Identify which cell holds the provided text, then report its (X, Y) central coordinate. 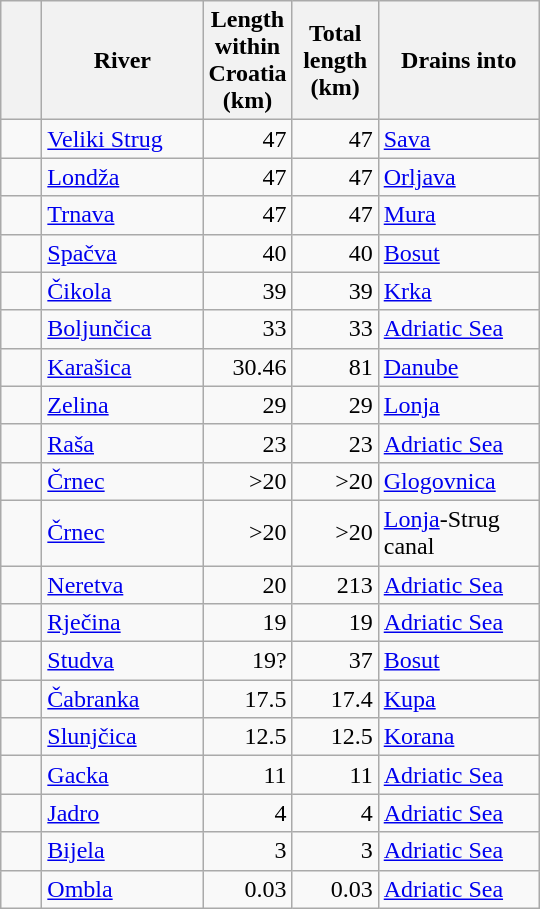
17.5 (248, 699)
Raša (122, 443)
213 (335, 585)
81 (335, 367)
Orljava (458, 177)
Lonja (458, 405)
Čikola (122, 291)
Sava (458, 139)
20 (248, 585)
Korana (458, 737)
17.4 (335, 699)
Drains into (458, 60)
Boljunčica (122, 329)
Lonja-Strug canal (458, 532)
Rječina (122, 623)
Glogovnica (458, 481)
Slunjčica (122, 737)
19? (248, 661)
Trnava (122, 215)
Londža (122, 177)
River (122, 60)
30.46 (248, 367)
Spačva (122, 253)
Total length (km) (335, 60)
Karašica (122, 367)
Bijela (122, 851)
Kupa (458, 699)
37 (335, 661)
Length within Croatia (km) (248, 60)
Zelina (122, 405)
Mura (458, 215)
Studva (122, 661)
Čabranka (122, 699)
Krka (458, 291)
Ombla (122, 889)
Jadro (122, 813)
Gacka (122, 775)
Neretva (122, 585)
Veliki Strug (122, 139)
Danube (458, 367)
